Identify which cell holds the provided text, then report its (x, y) central coordinate. 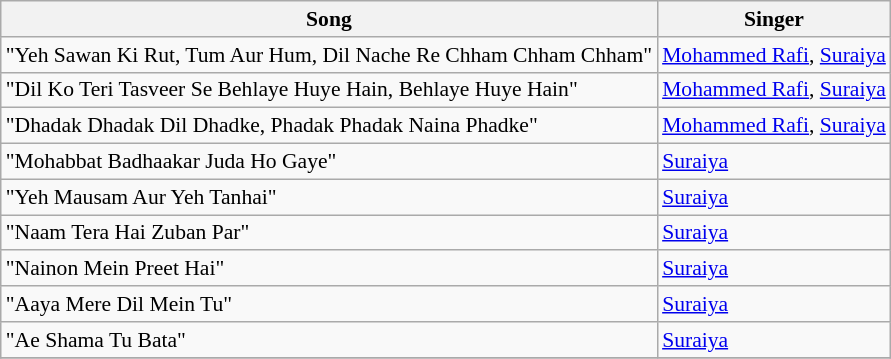
"Yeh Mausam Aur Yeh Tanhai" (329, 197)
"Naam Tera Hai Zuban Par" (329, 233)
"Nainon Mein Preet Hai" (329, 269)
Song (329, 19)
"Aaya Mere Dil Mein Tu" (329, 304)
"Dil Ko Teri Tasveer Se Behlaye Huye Hain, Behlaye Huye Hain" (329, 90)
"Dhadak Dhadak Dil Dhadke, Phadak Phadak Naina Phadke" (329, 126)
"Ae Shama Tu Bata" (329, 340)
"Yeh Sawan Ki Rut, Tum Aur Hum, Dil Nache Re Chham Chham Chham" (329, 55)
"Mohabbat Badhaakar Juda Ho Gaye" (329, 162)
Singer (774, 19)
